Determine the [X, Y] coordinate at the center of the cell enclosing the given text.  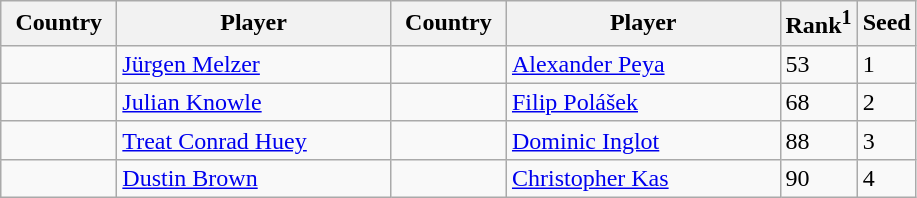
Filip Polášek [643, 102]
Julian Knowle [254, 102]
Christopher Kas [643, 178]
Alexander Peya [643, 64]
53 [818, 64]
Rank1 [818, 24]
4 [886, 178]
Seed [886, 24]
68 [818, 102]
1 [886, 64]
Treat Conrad Huey [254, 140]
Dustin Brown [254, 178]
Jürgen Melzer [254, 64]
88 [818, 140]
3 [886, 140]
Dominic Inglot [643, 140]
90 [818, 178]
2 [886, 102]
